Provide the [X, Y] coordinate of the cell's center where the given text is located.  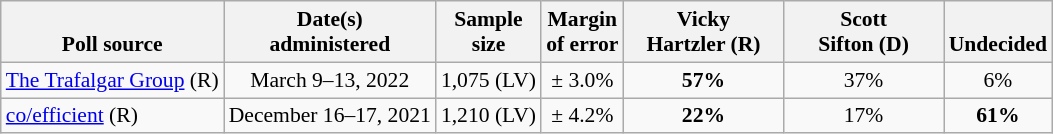
61% [998, 116]
December 16–17, 2021 [330, 116]
± 4.2% [582, 116]
Date(s)administered [330, 32]
co/efficient (R) [112, 116]
17% [864, 116]
Undecided [998, 32]
6% [998, 80]
VickyHartzler (R) [703, 32]
Samplesize [488, 32]
Marginof error [582, 32]
Poll source [112, 32]
22% [703, 116]
± 3.0% [582, 80]
57% [703, 80]
ScottSifton (D) [864, 32]
The Trafalgar Group (R) [112, 80]
37% [864, 80]
March 9–13, 2022 [330, 80]
1,210 (LV) [488, 116]
1,075 (LV) [488, 80]
